Extract the (X, Y) coordinate from the center of the cell holding the provided text.  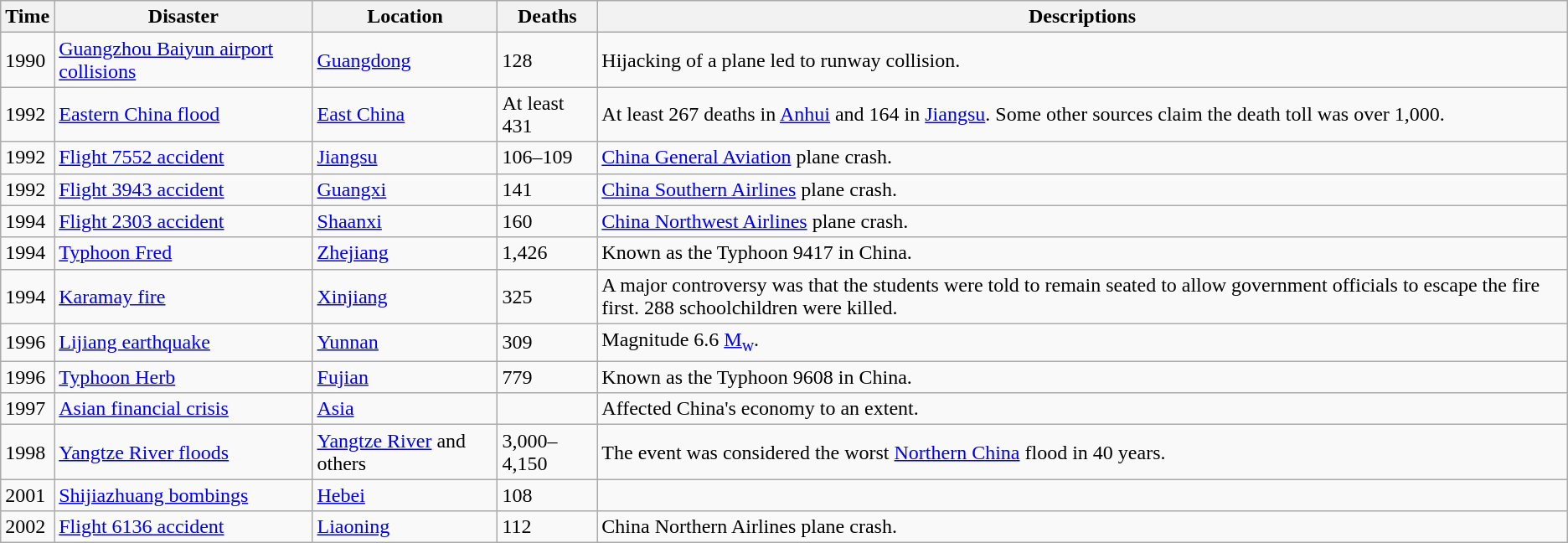
Guangxi (405, 189)
2001 (28, 495)
Shijiazhuang bombings (183, 495)
Flight 3943 accident (183, 189)
Typhoon Herb (183, 377)
Flight 2303 accident (183, 221)
141 (548, 189)
1998 (28, 452)
Shaanxi (405, 221)
Asia (405, 409)
Eastern China flood (183, 114)
108 (548, 495)
East China (405, 114)
Lijiang earthquake (183, 342)
779 (548, 377)
Known as the Typhoon 9417 in China. (1082, 253)
Descriptions (1082, 17)
112 (548, 527)
Flight 6136 accident (183, 527)
Magnitude 6.6 Mw. (1082, 342)
Asian financial crisis (183, 409)
Affected China's economy to an extent. (1082, 409)
Fujian (405, 377)
At least 267 deaths in Anhui and 164 in Jiangsu. Some other sources claim the death toll was over 1,000. (1082, 114)
Flight 7552 accident (183, 158)
China General Aviation plane crash. (1082, 158)
Guangdong (405, 60)
2002 (28, 527)
Location (405, 17)
Hijacking of a plane led to runway collision. (1082, 60)
1997 (28, 409)
1,426 (548, 253)
Liaoning (405, 527)
China Northern Airlines plane crash. (1082, 527)
At least 431 (548, 114)
Hebei (405, 495)
309 (548, 342)
China Southern Airlines plane crash. (1082, 189)
Disaster (183, 17)
106–109 (548, 158)
128 (548, 60)
325 (548, 297)
Jiangsu (405, 158)
Xinjiang (405, 297)
1990 (28, 60)
Guangzhou Baiyun airport collisions (183, 60)
Typhoon Fred (183, 253)
Deaths (548, 17)
Yunnan (405, 342)
Known as the Typhoon 9608 in China. (1082, 377)
Zhejiang (405, 253)
China Northwest Airlines plane crash. (1082, 221)
3,000–4,150 (548, 452)
Yangtze River floods (183, 452)
Yangtze River and others (405, 452)
160 (548, 221)
The event was considered the worst Northern China flood in 40 years. (1082, 452)
Karamay fire (183, 297)
Time (28, 17)
